Return the [x, y] coordinate for the center point of the cell that contains the specified text.  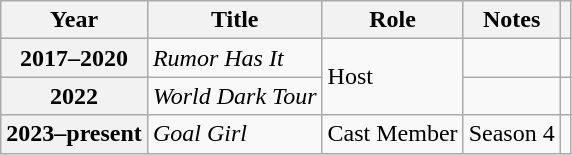
Cast Member [392, 134]
2022 [74, 96]
Goal Girl [234, 134]
Season 4 [512, 134]
World Dark Tour [234, 96]
Title [234, 20]
2017–2020 [74, 58]
2023–present [74, 134]
Year [74, 20]
Notes [512, 20]
Role [392, 20]
Host [392, 77]
Rumor Has It [234, 58]
